Find where the given text appears and provide that cell's center as [x, y] coordinate. 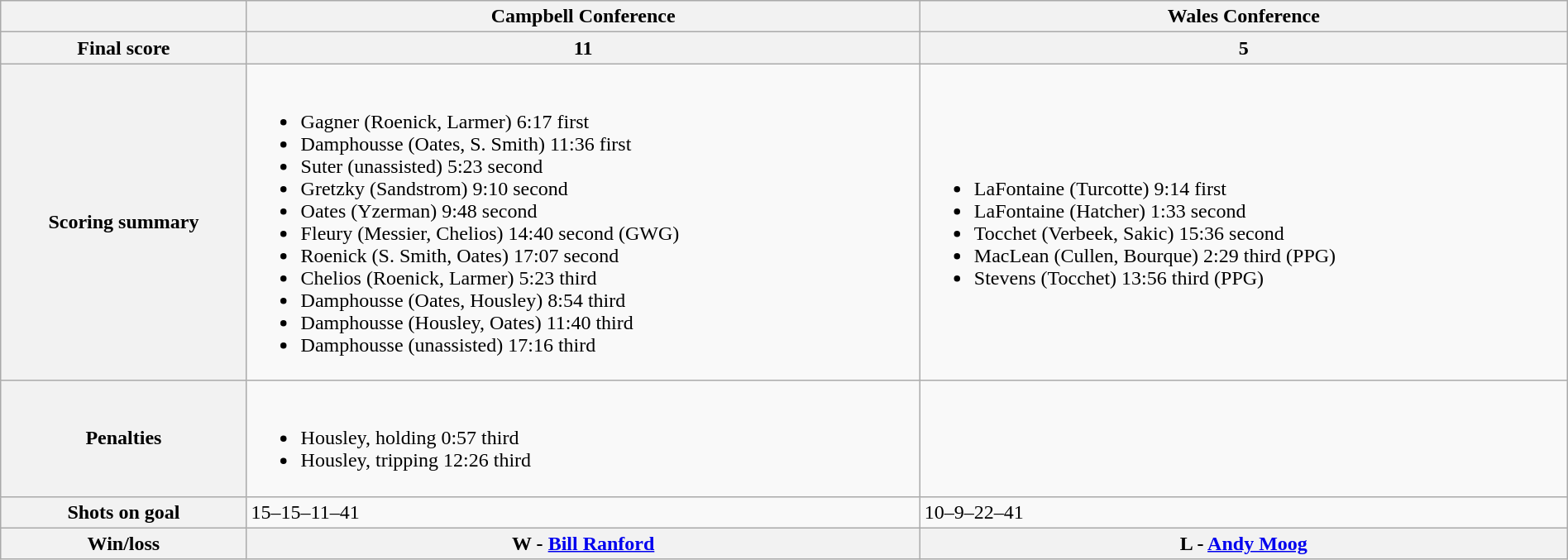
5 [1244, 48]
Housley, holding 0:57 thirdHousley, tripping 12:26 third [583, 438]
11 [583, 48]
Shots on goal [124, 512]
W - Bill Ranford [583, 543]
10–9–22–41 [1244, 512]
15–15–11–41 [583, 512]
Final score [124, 48]
Win/loss [124, 543]
Wales Conference [1244, 17]
Campbell Conference [583, 17]
L - Andy Moog [1244, 543]
Penalties [124, 438]
Scoring summary [124, 222]
